Capture the cell that displays the provided text and extract its [x, y] central coordinate. 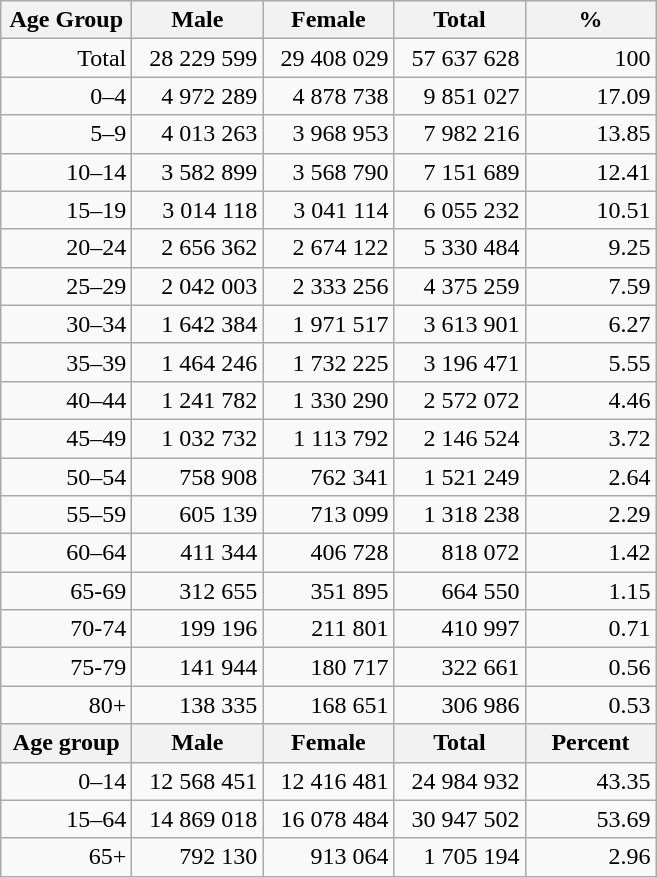
818 072 [460, 553]
12.41 [590, 172]
138 335 [198, 705]
168 651 [328, 705]
40–44 [66, 400]
1.15 [590, 591]
410 997 [460, 629]
53.69 [590, 819]
10–14 [66, 172]
1 113 792 [328, 438]
7 151 689 [460, 172]
605 139 [198, 515]
57 637 628 [460, 58]
3 968 953 [328, 134]
28 229 599 [198, 58]
199 196 [198, 629]
5 330 484 [460, 248]
20–24 [66, 248]
15–19 [66, 210]
1 521 249 [460, 477]
1 464 246 [198, 362]
664 550 [460, 591]
9.25 [590, 248]
24 984 932 [460, 781]
2 042 003 [198, 286]
713 099 [328, 515]
13.85 [590, 134]
4 013 263 [198, 134]
60–64 [66, 553]
1 642 384 [198, 324]
3 014 118 [198, 210]
2.96 [590, 857]
65-69 [66, 591]
312 655 [198, 591]
2 333 256 [328, 286]
2 572 072 [460, 400]
12 416 481 [328, 781]
Age group [66, 743]
0–14 [66, 781]
2 146 524 [460, 438]
3 568 790 [328, 172]
65+ [66, 857]
Percent [590, 743]
4.46 [590, 400]
Age Group [66, 20]
1 732 225 [328, 362]
5.55 [590, 362]
7 982 216 [460, 134]
1 032 732 [198, 438]
6.27 [590, 324]
4 972 289 [198, 96]
29 408 029 [328, 58]
25–29 [66, 286]
4 878 738 [328, 96]
0.53 [590, 705]
2 656 362 [198, 248]
322 661 [460, 667]
1 241 782 [198, 400]
6 055 232 [460, 210]
0–4 [66, 96]
100 [590, 58]
70-74 [66, 629]
35–39 [66, 362]
3 582 899 [198, 172]
351 895 [328, 591]
3 196 471 [460, 362]
50–54 [66, 477]
180 717 [328, 667]
406 728 [328, 553]
3 613 901 [460, 324]
16 078 484 [328, 819]
411 344 [198, 553]
30–34 [66, 324]
2.64 [590, 477]
758 908 [198, 477]
% [590, 20]
0.71 [590, 629]
762 341 [328, 477]
913 064 [328, 857]
75-79 [66, 667]
306 986 [460, 705]
1 705 194 [460, 857]
9 851 027 [460, 96]
0.56 [590, 667]
1.42 [590, 553]
55–59 [66, 515]
1 330 290 [328, 400]
14 869 018 [198, 819]
43.35 [590, 781]
1 971 517 [328, 324]
3 041 114 [328, 210]
45–49 [66, 438]
12 568 451 [198, 781]
5–9 [66, 134]
2.29 [590, 515]
792 130 [198, 857]
30 947 502 [460, 819]
2 674 122 [328, 248]
80+ [66, 705]
3.72 [590, 438]
10.51 [590, 210]
141 944 [198, 667]
1 318 238 [460, 515]
4 375 259 [460, 286]
17.09 [590, 96]
15–64 [66, 819]
211 801 [328, 629]
7.59 [590, 286]
